Return [x, y] of the center of cell containing provided text 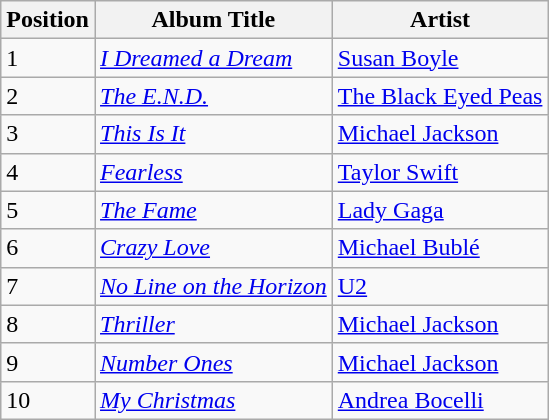
10 [48, 400]
The E.N.D. [213, 96]
Crazy Love [213, 248]
The Fame [213, 210]
9 [48, 362]
Lady Gaga [440, 210]
1 [48, 58]
Andrea Bocelli [440, 400]
Position [48, 20]
Taylor Swift [440, 172]
This Is It [213, 134]
Michael Bublé [440, 248]
8 [48, 324]
No Line on the Horizon [213, 286]
6 [48, 248]
My Christmas [213, 400]
3 [48, 134]
The Black Eyed Peas [440, 96]
Number Ones [213, 362]
4 [48, 172]
5 [48, 210]
Thriller [213, 324]
Artist [440, 20]
Fearless [213, 172]
U2 [440, 286]
2 [48, 96]
Album Title [213, 20]
Susan Boyle [440, 58]
7 [48, 286]
I Dreamed a Dream [213, 58]
